Output the [X, Y] coordinate of the center of the cell containing the given text.  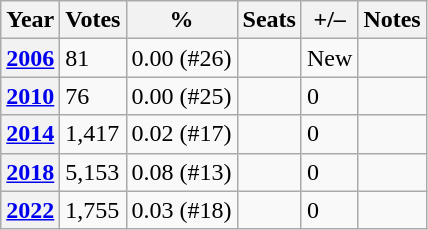
81 [93, 58]
5,153 [93, 172]
Year [30, 20]
76 [93, 96]
0.02 (#17) [182, 134]
0.08 (#13) [182, 172]
% [182, 20]
1,417 [93, 134]
+/– [329, 20]
Notes [392, 20]
0.00 (#26) [182, 58]
2010 [30, 96]
Seats [269, 20]
2014 [30, 134]
Votes [93, 20]
1,755 [93, 210]
0.00 (#25) [182, 96]
0.03 (#18) [182, 210]
2022 [30, 210]
New [329, 58]
2006 [30, 58]
2018 [30, 172]
